From the cell containing the given text, extract its center point as [X, Y] coordinate. 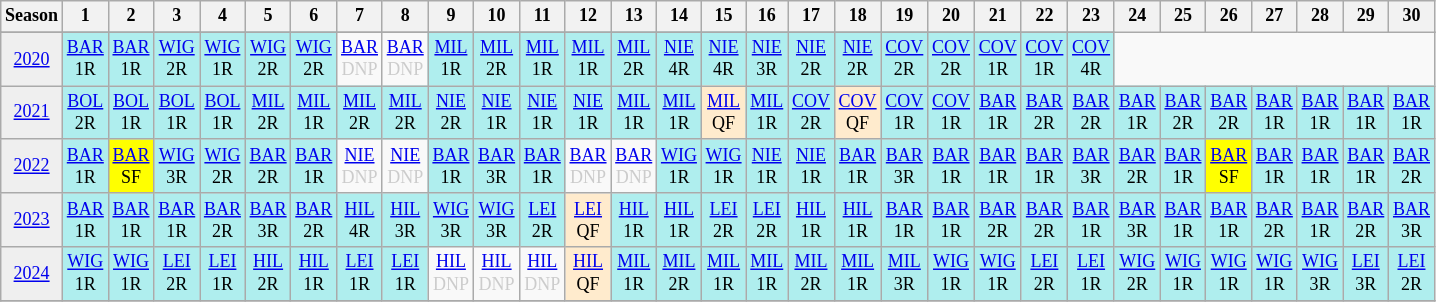
16 [767, 16]
LEI3R [1366, 274]
COVQF [858, 113]
29 [1366, 16]
HIL3R [405, 220]
22 [1044, 16]
MIL3R [904, 274]
5 [268, 16]
BOL2R [85, 113]
2021 [32, 113]
18 [858, 16]
HIL4R [360, 220]
4 [223, 16]
9 [451, 16]
Season [32, 16]
2020 [32, 59]
12 [588, 16]
24 [1137, 16]
14 [680, 16]
30 [1412, 16]
MILQF [724, 113]
3 [177, 16]
13 [634, 16]
20 [952, 16]
19 [904, 16]
26 [1229, 16]
2 [131, 16]
2022 [32, 166]
21 [998, 16]
LEIQF [588, 220]
28 [1320, 16]
23 [1092, 16]
2023 [32, 220]
10 [497, 16]
COV4R [1092, 59]
8 [405, 16]
25 [1183, 16]
17 [812, 16]
1 [85, 16]
15 [724, 16]
27 [1275, 16]
2024 [32, 274]
11 [542, 16]
6 [314, 16]
NIE3R [767, 59]
7 [360, 16]
HILQF [588, 274]
HIL2R [268, 274]
